Pinpoint the cell where the given text exists, returning its (X, Y) midpoint coordinate. 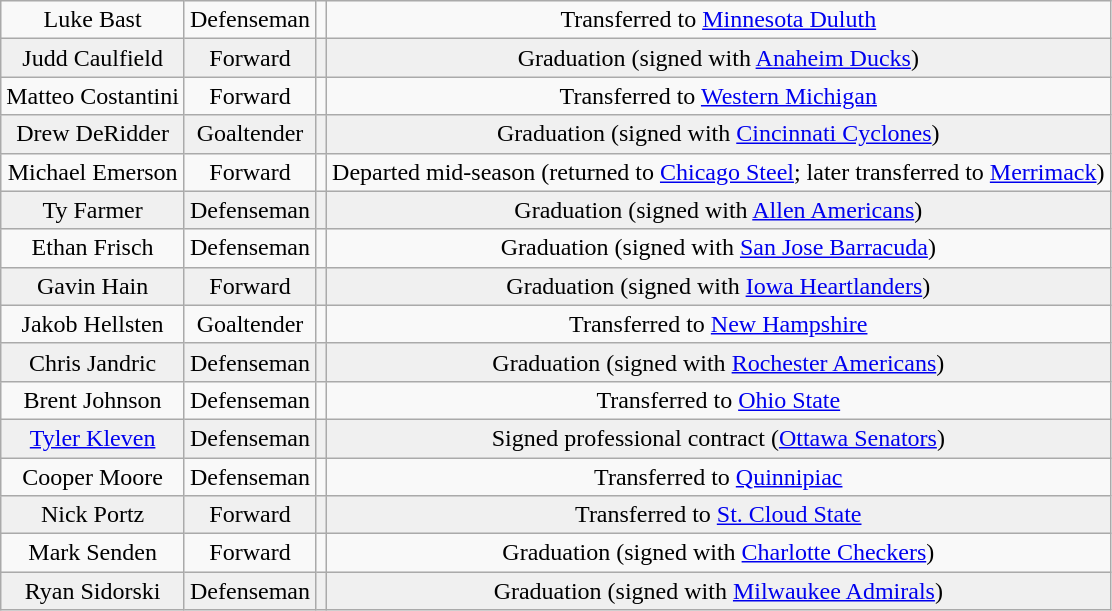
Transferred to New Hampshire (718, 324)
Signed professional contract (Ottawa Senators) (718, 438)
Chris Jandric (93, 362)
Graduation (signed with Cincinnati Cyclones) (718, 134)
Graduation (signed with Charlotte Checkers) (718, 553)
Jakob Hellsten (93, 324)
Graduation (signed with Rochester Americans) (718, 362)
Graduation (signed with Anaheim Ducks) (718, 58)
Drew DeRidder (93, 134)
Nick Portz (93, 515)
Judd Caulfield (93, 58)
Michael Emerson (93, 172)
Transferred to Minnesota Duluth (718, 20)
Graduation (signed with Iowa Heartlanders) (718, 286)
Graduation (signed with Allen Americans) (718, 210)
Gavin Hain (93, 286)
Transferred to Quinnipiac (718, 477)
Graduation (signed with San Jose Barracuda) (718, 248)
Luke Bast (93, 20)
Cooper Moore (93, 477)
Ty Farmer (93, 210)
Departed mid-season (returned to Chicago Steel; later transferred to Merrimack) (718, 172)
Transferred to Western Michigan (718, 96)
Mark Senden (93, 553)
Brent Johnson (93, 400)
Graduation (signed with Milwaukee Admirals) (718, 591)
Tyler Kleven (93, 438)
Ryan Sidorski (93, 591)
Ethan Frisch (93, 248)
Matteo Costantini (93, 96)
Transferred to Ohio State (718, 400)
Transferred to St. Cloud State (718, 515)
